Provide the (x, y) coordinate of the cell's center where the given text is located.  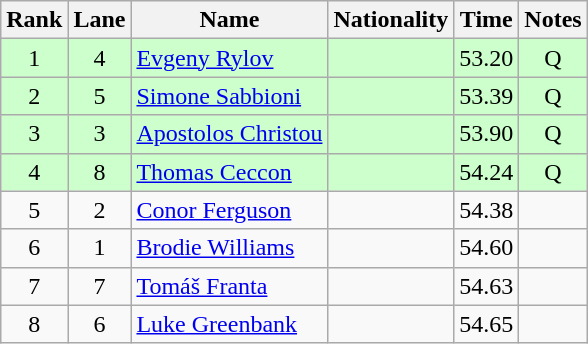
Brodie Williams (230, 248)
Name (230, 20)
Luke Greenbank (230, 324)
53.20 (486, 58)
Nationality (391, 20)
54.60 (486, 248)
Lane (100, 20)
Notes (553, 20)
54.38 (486, 210)
Time (486, 20)
53.90 (486, 134)
Thomas Ceccon (230, 172)
53.39 (486, 96)
54.65 (486, 324)
Evgeny Rylov (230, 58)
Apostolos Christou (230, 134)
Rank (34, 20)
54.63 (486, 286)
Conor Ferguson (230, 210)
Simone Sabbioni (230, 96)
Tomáš Franta (230, 286)
54.24 (486, 172)
